For the text-containing cell, return its midpoint in [X, Y] coordinate format. 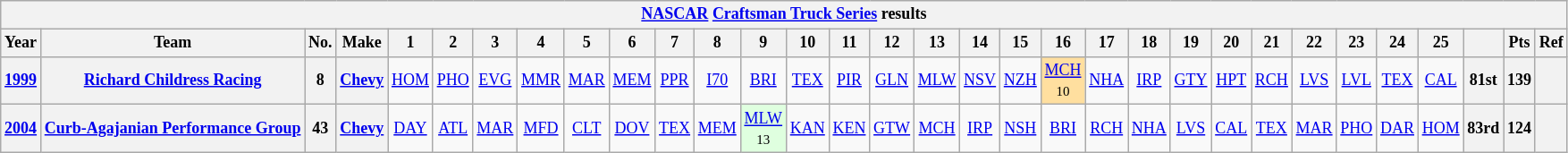
20 [1232, 43]
I70 [717, 81]
7 [675, 43]
MLW13 [763, 129]
ATL [452, 129]
22 [1314, 43]
GLN [892, 81]
NSV [980, 81]
14 [980, 43]
PPR [675, 81]
GTW [892, 129]
83rd [1484, 129]
15 [1020, 43]
2 [452, 43]
3 [495, 43]
EVG [495, 81]
25 [1441, 43]
NASCAR Craftsman Truck Series results [784, 14]
DOV [632, 129]
NZH [1020, 81]
43 [320, 129]
9 [763, 43]
HPT [1232, 81]
Ref [1551, 43]
MLW [937, 81]
LVL [1357, 81]
NSH [1020, 129]
2004 [21, 129]
23 [1357, 43]
24 [1398, 43]
17 [1107, 43]
18 [1150, 43]
21 [1272, 43]
19 [1191, 43]
124 [1520, 129]
GTY [1191, 81]
Pts [1520, 43]
6 [632, 43]
PIR [849, 81]
KAN [807, 129]
Year [21, 43]
12 [892, 43]
1 [411, 43]
10 [807, 43]
DAY [411, 129]
1999 [21, 81]
CLT [586, 129]
16 [1063, 43]
MFD [542, 129]
Richard Childress Racing [172, 81]
5 [586, 43]
4 [542, 43]
81st [1484, 81]
Make [362, 43]
11 [849, 43]
139 [1520, 81]
DAR [1398, 129]
13 [937, 43]
MCH [937, 129]
MCH10 [1063, 81]
KEN [849, 129]
No. [320, 43]
Team [172, 43]
MMR [542, 81]
Curb-Agajanian Performance Group [172, 129]
